Determine the (x, y) coordinate at the center of the cell enclosing the given text.  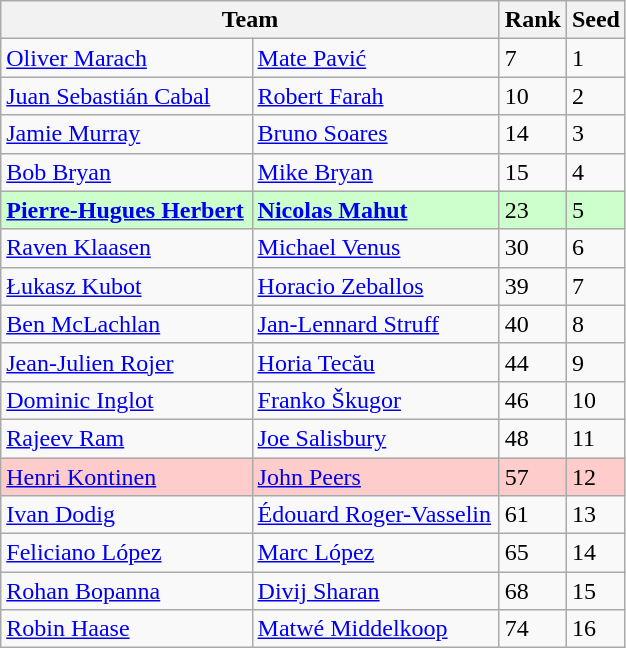
Horacio Zeballos (376, 286)
40 (532, 324)
Raven Klaasen (126, 248)
Joe Salisbury (376, 438)
Horia Tecău (376, 362)
Oliver Marach (126, 58)
Matwé Middelkoop (376, 629)
Robert Farah (376, 96)
Marc López (376, 553)
39 (532, 286)
74 (532, 629)
16 (596, 629)
Jan-Lennard Struff (376, 324)
Nicolas Mahut (376, 210)
2 (596, 96)
Henri Kontinen (126, 477)
John Peers (376, 477)
Seed (596, 20)
Michael Venus (376, 248)
23 (532, 210)
8 (596, 324)
1 (596, 58)
5 (596, 210)
Bruno Soares (376, 134)
6 (596, 248)
Rohan Bopanna (126, 591)
Ivan Dodig (126, 515)
Mike Bryan (376, 172)
11 (596, 438)
3 (596, 134)
Team (250, 20)
30 (532, 248)
4 (596, 172)
Franko Škugor (376, 400)
Jean-Julien Rojer (126, 362)
Mate Pavić (376, 58)
Jamie Murray (126, 134)
Juan Sebastián Cabal (126, 96)
61 (532, 515)
Łukasz Kubot (126, 286)
Robin Haase (126, 629)
Ben McLachlan (126, 324)
46 (532, 400)
48 (532, 438)
Rank (532, 20)
12 (596, 477)
Dominic Inglot (126, 400)
Bob Bryan (126, 172)
68 (532, 591)
Divij Sharan (376, 591)
Pierre-Hugues Herbert (126, 210)
44 (532, 362)
9 (596, 362)
57 (532, 477)
Feliciano López (126, 553)
Rajeev Ram (126, 438)
65 (532, 553)
13 (596, 515)
Édouard Roger-Vasselin (376, 515)
